Capture the cell that displays the provided text and extract its [X, Y] central coordinate. 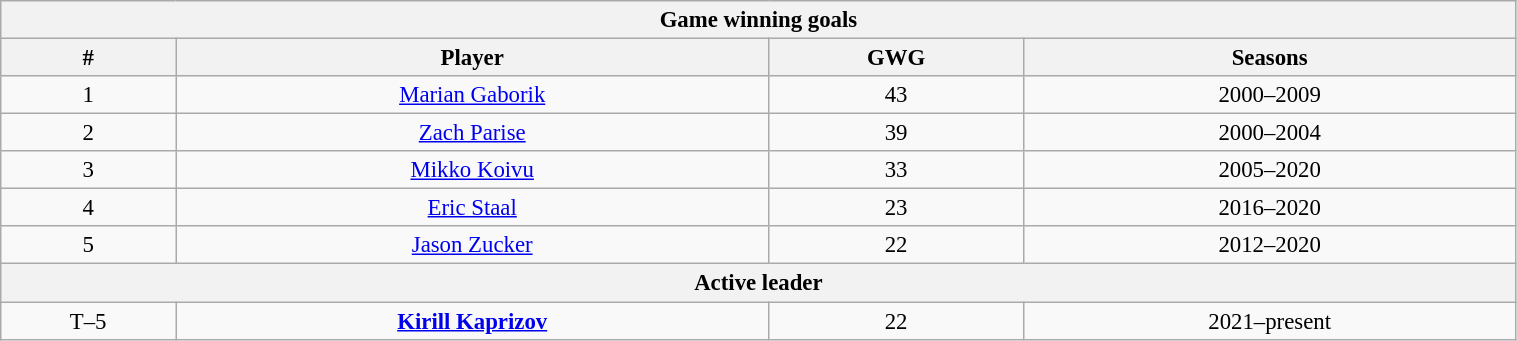
23 [896, 208]
2000–2004 [1270, 133]
2005–2020 [1270, 170]
Seasons [1270, 58]
T–5 [88, 321]
Active leader [758, 283]
Player [472, 58]
Marian Gaborik [472, 95]
2000–2009 [1270, 95]
43 [896, 95]
2016–2020 [1270, 208]
5 [88, 245]
Kirill Kaprizov [472, 321]
Game winning goals [758, 20]
3 [88, 170]
Mikko Koivu [472, 170]
4 [88, 208]
1 [88, 95]
2021–present [1270, 321]
GWG [896, 58]
Zach Parise [472, 133]
Eric Staal [472, 208]
Jason Zucker [472, 245]
# [88, 58]
2012–2020 [1270, 245]
33 [896, 170]
2 [88, 133]
39 [896, 133]
